Find where the given text appears and provide that cell's center as [x, y] coordinate. 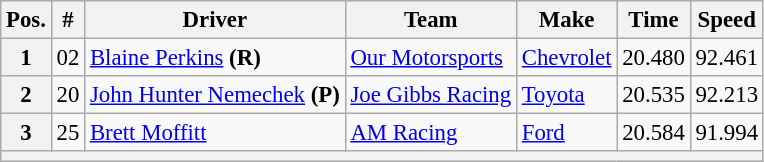
20 [68, 95]
Team [430, 20]
1 [26, 58]
92.461 [726, 58]
AM Racing [430, 133]
Ford [566, 133]
02 [68, 58]
91.994 [726, 133]
Driver [216, 20]
Joe Gibbs Racing [430, 95]
92.213 [726, 95]
Brett Moffitt [216, 133]
20.584 [654, 133]
Blaine Perkins (R) [216, 58]
Chevrolet [566, 58]
3 [26, 133]
John Hunter Nemechek (P) [216, 95]
20.535 [654, 95]
Toyota [566, 95]
25 [68, 133]
2 [26, 95]
Make [566, 20]
# [68, 20]
Pos. [26, 20]
Our Motorsports [430, 58]
Speed [726, 20]
Time [654, 20]
20.480 [654, 58]
